Extract the (X, Y) coordinate from the center of the cell holding the provided text.  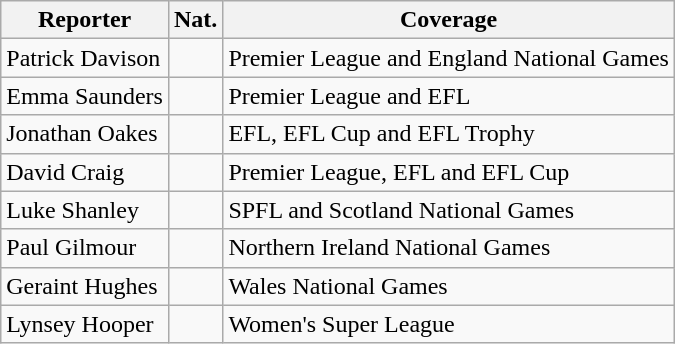
Nat. (195, 20)
Women's Super League (449, 324)
Geraint Hughes (85, 286)
David Craig (85, 172)
Premier League and England National Games (449, 58)
Jonathan Oakes (85, 134)
Patrick Davison (85, 58)
SPFL and Scotland National Games (449, 210)
Reporter (85, 20)
EFL, EFL Cup and EFL Trophy (449, 134)
Emma Saunders (85, 96)
Luke Shanley (85, 210)
Paul Gilmour (85, 248)
Premier League and EFL (449, 96)
Wales National Games (449, 286)
Premier League, EFL and EFL Cup (449, 172)
Lynsey Hooper (85, 324)
Coverage (449, 20)
Northern Ireland National Games (449, 248)
